Return the (x, y) coordinate for the center point of the cell that contains the specified text.  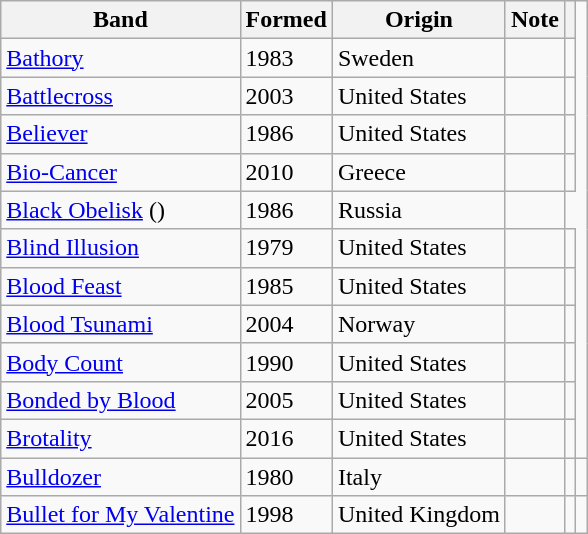
Bullet for My Valentine (120, 515)
Bathory (120, 58)
Blood Tsunami (120, 324)
1980 (286, 477)
Origin (418, 20)
Body Count (120, 362)
2005 (286, 400)
1998 (286, 515)
Bonded by Blood (120, 400)
Black Obelisk () (120, 210)
Greece (418, 172)
Band (120, 20)
Bio-Cancer (120, 172)
Blind Illusion (120, 248)
Believer (120, 134)
1990 (286, 362)
2003 (286, 96)
Italy (418, 477)
United Kingdom (418, 515)
Sweden (418, 58)
1979 (286, 248)
Battlecross (120, 96)
Norway (418, 324)
Brotality (120, 438)
Russia (418, 210)
Formed (286, 20)
Bulldozer (120, 477)
2010 (286, 172)
Blood Feast (120, 286)
2016 (286, 438)
Note (534, 20)
1985 (286, 286)
2004 (286, 324)
1983 (286, 58)
